Search for the cell housing the specified text and yield its [x, y] center coordinate. 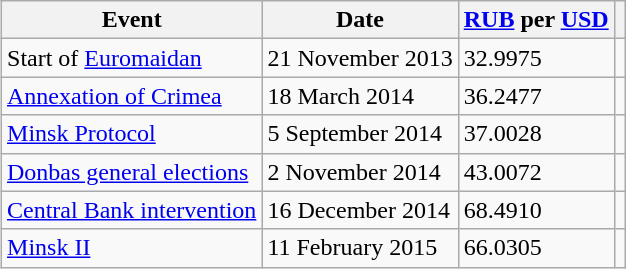
5 September 2014 [360, 134]
21 November 2013 [360, 58]
68.4910 [536, 210]
Start of Euromaidan [132, 58]
Donbas general elections [132, 172]
66.0305 [536, 248]
36.2477 [536, 96]
Event [132, 20]
Minsk II [132, 248]
Central Bank intervention [132, 210]
2 November 2014 [360, 172]
43.0072 [536, 172]
Annexation of Crimea [132, 96]
RUB per USD [536, 20]
Date [360, 20]
11 February 2015 [360, 248]
18 March 2014 [360, 96]
37.0028 [536, 134]
Minsk Protocol [132, 134]
32.9975 [536, 58]
16 December 2014 [360, 210]
